For the text-containing cell, return its midpoint in (x, y) coordinate format. 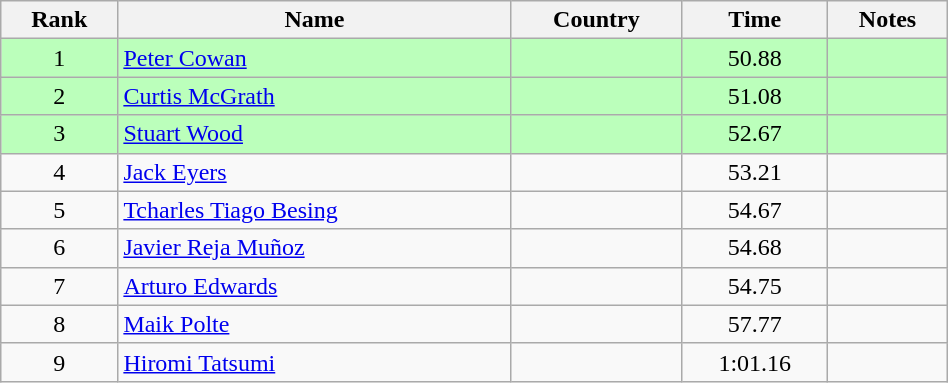
8 (60, 324)
Country (596, 20)
5 (60, 210)
Jack Eyers (314, 172)
4 (60, 172)
57.77 (755, 324)
52.67 (755, 134)
Notes (888, 20)
Name (314, 20)
Peter Cowan (314, 58)
54.67 (755, 210)
6 (60, 248)
Hiromi Tatsumi (314, 362)
54.75 (755, 286)
53.21 (755, 172)
2 (60, 96)
Stuart Wood (314, 134)
Rank (60, 20)
Tcharles Tiago Besing (314, 210)
7 (60, 286)
Time (755, 20)
54.68 (755, 248)
1 (60, 58)
Arturo Edwards (314, 286)
1:01.16 (755, 362)
Javier Reja Muñoz (314, 248)
Curtis McGrath (314, 96)
50.88 (755, 58)
9 (60, 362)
Maik Polte (314, 324)
3 (60, 134)
51.08 (755, 96)
